From the cell containing the given text, extract its center point as [X, Y] coordinate. 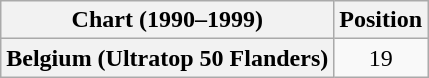
Chart (1990–1999) [168, 20]
Position [381, 20]
Belgium (Ultratop 50 Flanders) [168, 58]
19 [381, 58]
